Pinpoint the cell where the given text exists, returning its [X, Y] midpoint coordinate. 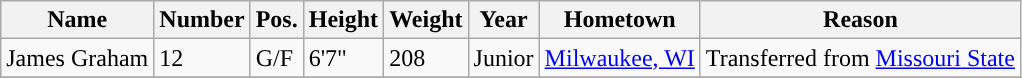
Height [343, 20]
Milwaukee, WI [620, 58]
208 [426, 58]
Hometown [620, 20]
Year [504, 20]
6'7" [343, 58]
Weight [426, 20]
Junior [504, 58]
Reason [860, 20]
G/F [276, 58]
Number [202, 20]
Pos. [276, 20]
Transferred from Missouri State [860, 58]
James Graham [78, 58]
12 [202, 58]
Name [78, 20]
